Identify which cell holds the provided text, then report its (X, Y) central coordinate. 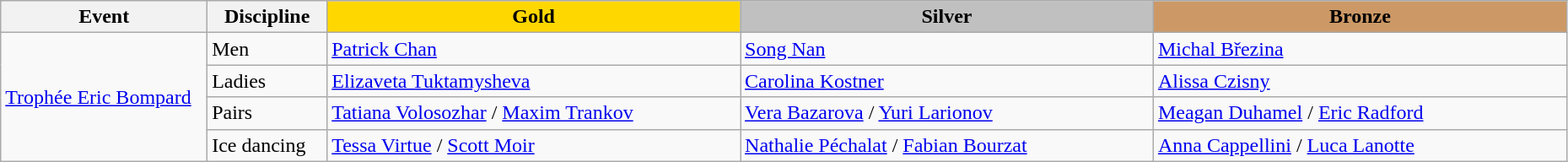
Ladies (267, 81)
Event (105, 17)
Anna Cappellini / Luca Lanotte (1360, 145)
Trophée Eric Bompard (105, 97)
Ice dancing (267, 145)
Tessa Virtue / Scott Moir (534, 145)
Michal Březina (1360, 49)
Men (267, 49)
Song Nan (947, 49)
Nathalie Péchalat / Fabian Bourzat (947, 145)
Meagan Duhamel / Eric Radford (1360, 113)
Carolina Kostner (947, 81)
Silver (947, 17)
Bronze (1360, 17)
Gold (534, 17)
Discipline (267, 17)
Vera Bazarova / Yuri Larionov (947, 113)
Tatiana Volosozhar / Maxim Trankov (534, 113)
Alissa Czisny (1360, 81)
Patrick Chan (534, 49)
Pairs (267, 113)
Elizaveta Tuktamysheva (534, 81)
